Identify which cell holds the provided text, then report its [x, y] central coordinate. 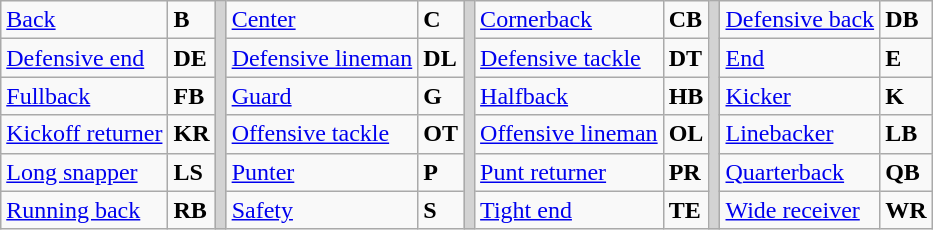
Center [322, 20]
Safety [322, 210]
OT [441, 134]
Long snapper [84, 172]
LS [192, 172]
OL [686, 134]
DE [192, 58]
S [441, 210]
Tight end [570, 210]
LB [906, 134]
DL [441, 58]
Fullback [84, 96]
CB [686, 20]
Defensive lineman [322, 58]
Kicker [800, 96]
KR [192, 134]
Wide receiver [800, 210]
Punt returner [570, 172]
Defensive end [84, 58]
HB [686, 96]
K [906, 96]
Back [84, 20]
Guard [322, 96]
WR [906, 210]
TE [686, 210]
Offensive tackle [322, 134]
Quarterback [800, 172]
Punter [322, 172]
DB [906, 20]
B [192, 20]
C [441, 20]
Offensive lineman [570, 134]
DT [686, 58]
RB [192, 210]
Defensive tackle [570, 58]
P [441, 172]
Kickoff returner [84, 134]
Cornerback [570, 20]
QB [906, 172]
G [441, 96]
End [800, 58]
Running back [84, 210]
E [906, 58]
FB [192, 96]
Linebacker [800, 134]
PR [686, 172]
Halfback [570, 96]
Defensive back [800, 20]
